For the text-containing cell, return its midpoint in (X, Y) coordinate format. 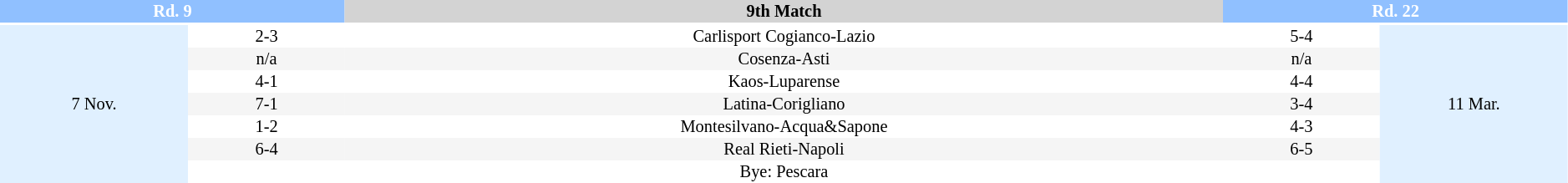
6-5 (1302, 149)
Rd. 9 (172, 12)
2-3 (266, 37)
Latina-Corigliano (784, 104)
Real Rieti-Napoli (784, 149)
Cosenza-Asti (784, 58)
4-1 (266, 82)
Montesilvano-Acqua&Sapone (784, 127)
7 Nov. (94, 104)
1-2 (266, 127)
Bye: Pescara (784, 172)
4-3 (1302, 127)
3-4 (1302, 104)
6-4 (266, 149)
11 Mar. (1474, 104)
Rd. 22 (1395, 12)
Carlisport Cogianco-Lazio (784, 37)
5-4 (1302, 37)
7-1 (266, 104)
4-4 (1302, 82)
9th Match (784, 12)
Kaos-Luparense (784, 82)
